Return [X, Y] of the center of cell containing provided text 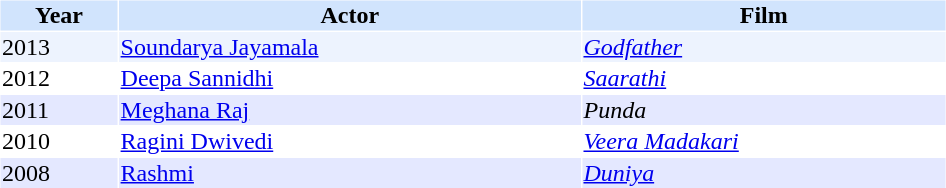
Film [764, 15]
Saarathi [764, 79]
2012 [58, 79]
Rashmi [350, 173]
Year [58, 15]
2008 [58, 173]
2013 [58, 47]
Veera Madakari [764, 141]
Soundarya Jayamala [350, 47]
Duniya [764, 173]
Actor [350, 15]
Deepa Sannidhi [350, 79]
2011 [58, 110]
Meghana Raj [350, 110]
Godfather [764, 47]
2010 [58, 141]
Ragini Dwivedi [350, 141]
Punda [764, 110]
